Scan for the cell matching the given text and deliver its [X, Y] coordinate at center. 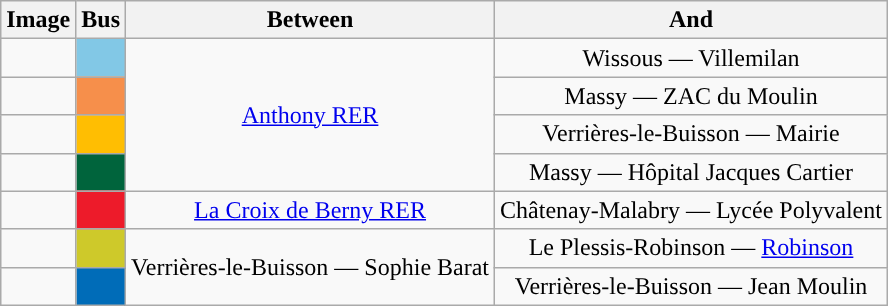
And [692, 20]
La Croix de Berny RER [310, 210]
Anthony RER [310, 115]
Between [310, 20]
Wissous — Villemilan [692, 58]
Châtenay-Malabry — Lycée Polyvalent [692, 210]
Massy — Hôpital Jacques Cartier [692, 172]
Verrières-le-Buisson — Sophie Barat [310, 267]
Bus [101, 20]
Verrières-le-Buisson — Mairie [692, 134]
Massy — ZAC du Moulin [692, 96]
Image [38, 20]
Verrières-le-Buisson — Jean Moulin [692, 286]
Le Plessis-Robinson — Robinson [692, 248]
